Pinpoint the cell where the given text exists, returning its (X, Y) midpoint coordinate. 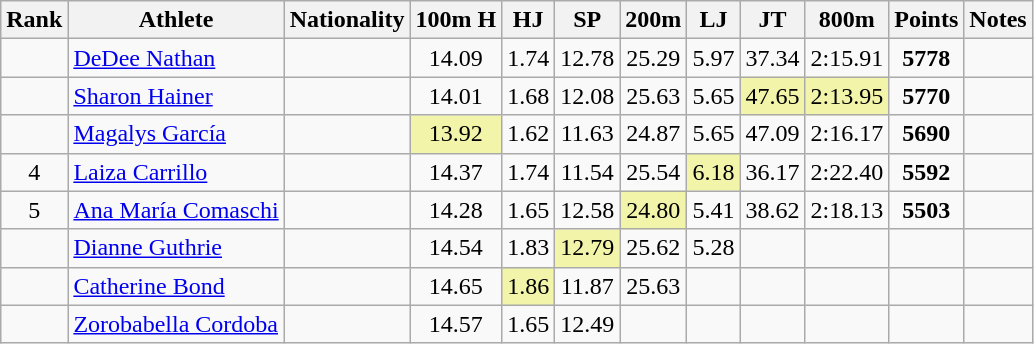
Points (926, 20)
37.34 (772, 58)
1.68 (528, 96)
11.54 (588, 172)
LJ (714, 20)
12.49 (588, 324)
Rank (34, 20)
2:18.13 (847, 210)
14.65 (456, 286)
SP (588, 20)
Notes (998, 20)
24.80 (654, 210)
200m (654, 20)
5.41 (714, 210)
5592 (926, 172)
2:22.40 (847, 172)
25.29 (654, 58)
5770 (926, 96)
14.28 (456, 210)
HJ (528, 20)
47.65 (772, 96)
38.62 (772, 210)
2:16.17 (847, 134)
100m H (456, 20)
11.87 (588, 286)
14.01 (456, 96)
5 (34, 210)
12.58 (588, 210)
13.92 (456, 134)
25.62 (654, 248)
Ana María Comaschi (176, 210)
1.62 (528, 134)
11.63 (588, 134)
1.86 (528, 286)
25.54 (654, 172)
14.57 (456, 324)
6.18 (714, 172)
14.09 (456, 58)
12.78 (588, 58)
Dianne Guthrie (176, 248)
2:13.95 (847, 96)
Catherine Bond (176, 286)
14.54 (456, 248)
Nationality (347, 20)
Athlete (176, 20)
5503 (926, 210)
4 (34, 172)
5.97 (714, 58)
47.09 (772, 134)
12.79 (588, 248)
5690 (926, 134)
Sharon Hainer (176, 96)
800m (847, 20)
2:15.91 (847, 58)
14.37 (456, 172)
Magalys García (176, 134)
DeDee Nathan (176, 58)
JT (772, 20)
24.87 (654, 134)
Laiza Carrillo (176, 172)
Zorobabella Cordoba (176, 324)
36.17 (772, 172)
5.28 (714, 248)
12.08 (588, 96)
1.83 (528, 248)
5778 (926, 58)
